Detect which cell encompasses the target text, then output its [X, Y] center coordinate. 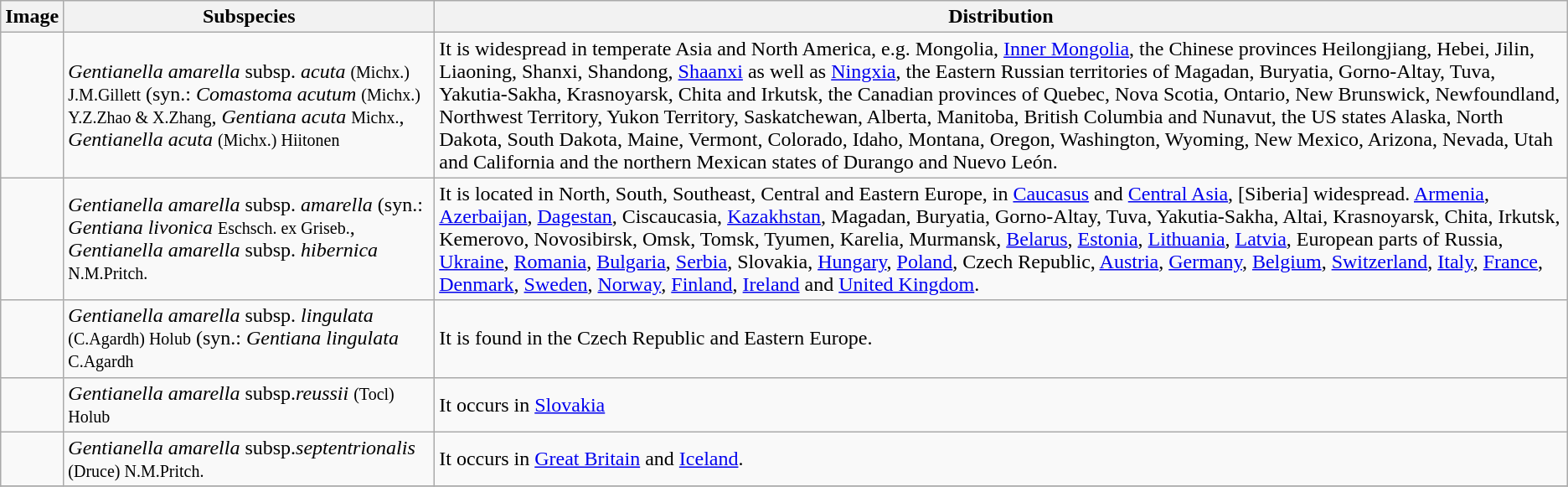
Gentianella amarella subsp. lingulata (C.Agardh) Holub (syn.: Gentiana lingulata C.Agardh [250, 339]
Image [32, 17]
Subspecies [250, 17]
Distribution [1002, 17]
It occurs in Great Britain and Iceland. [1002, 459]
It occurs in Slovakia [1002, 404]
Gentianella amarella subsp.septentrionalis (Druce) N.M.Pritch. [250, 459]
Gentianella amarella subsp.reussii (Tocl) Holub [250, 404]
Gentianella amarella subsp. amarella (syn.: Gentiana livonica Eschsch. ex Griseb., Gentianella amarella subsp. hibernica N.M.Pritch. [250, 239]
It is found in the Czech Republic and Eastern Europe. [1002, 339]
